For the text-containing cell, return its midpoint in [x, y] coordinate format. 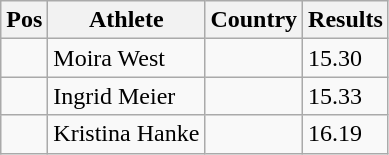
16.19 [346, 134]
Kristina Hanke [126, 134]
Athlete [126, 20]
Moira West [126, 58]
Country [254, 20]
15.33 [346, 96]
Results [346, 20]
Ingrid Meier [126, 96]
15.30 [346, 58]
Pos [24, 20]
